From the cell containing the given text, extract its center point as [X, Y] coordinate. 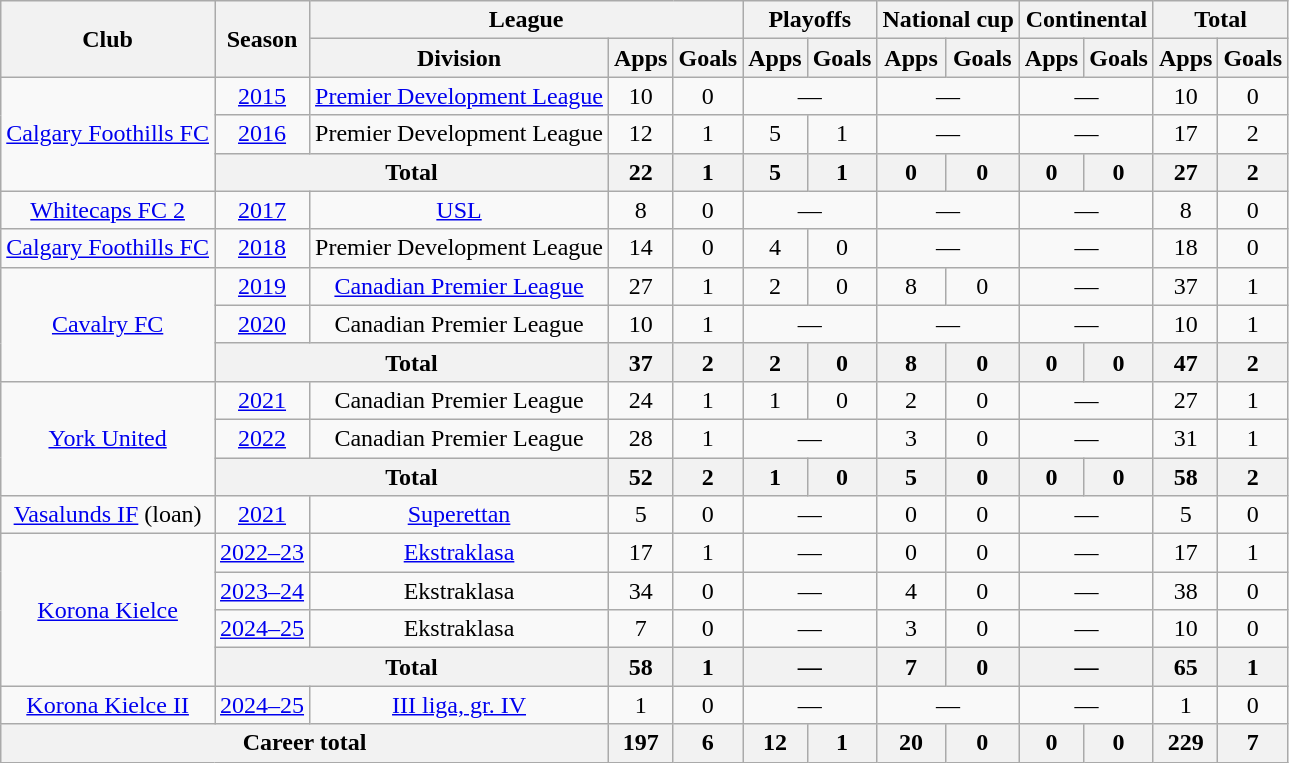
20 [911, 743]
14 [641, 248]
League [526, 20]
2020 [262, 324]
Division [460, 58]
Club [108, 39]
22 [641, 172]
31 [1185, 438]
34 [641, 591]
24 [641, 400]
Cavalry FC [108, 324]
Career total [305, 743]
Whitecaps FC 2 [108, 210]
Korona Kielce II [108, 705]
38 [1185, 591]
197 [641, 743]
Vasalunds IF (loan) [108, 515]
2018 [262, 248]
2023–24 [262, 591]
28 [641, 438]
York United [108, 438]
2022 [262, 438]
18 [1185, 248]
Superettan [460, 515]
Continental [1086, 20]
Playoffs [810, 20]
6 [708, 743]
2022–23 [262, 553]
2017 [262, 210]
47 [1185, 362]
2019 [262, 286]
Season [262, 39]
III liga, gr. IV [460, 705]
USL [460, 210]
229 [1185, 743]
National cup [948, 20]
2015 [262, 96]
52 [641, 477]
2016 [262, 134]
Korona Kielce [108, 610]
65 [1185, 667]
